Detect which cell encompasses the target text, then output its [X, Y] center coordinate. 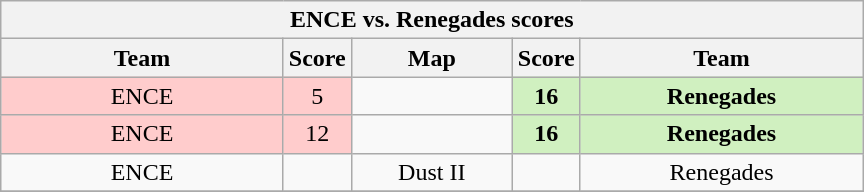
ENCE vs. Renegades scores [432, 20]
5 [317, 96]
Map [432, 58]
12 [317, 134]
Dust II [432, 172]
